Return the [x, y] coordinate for the center point of the cell that contains the specified text.  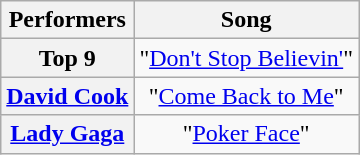
"Don't Stop Believin'" [246, 58]
Song [246, 20]
"Come Back to Me" [246, 96]
"Poker Face" [246, 134]
Top 9 [68, 58]
Lady Gaga [68, 134]
David Cook [68, 96]
Performers [68, 20]
